Return (x, y) of the center of cell containing provided text 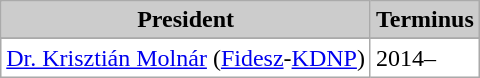
Dr. Krisztián Molnár (Fidesz-KDNP) (186, 58)
2014– (424, 58)
President (186, 20)
Terminus (424, 20)
